Determine the [X, Y] coordinate at the center of the cell enclosing the given text.  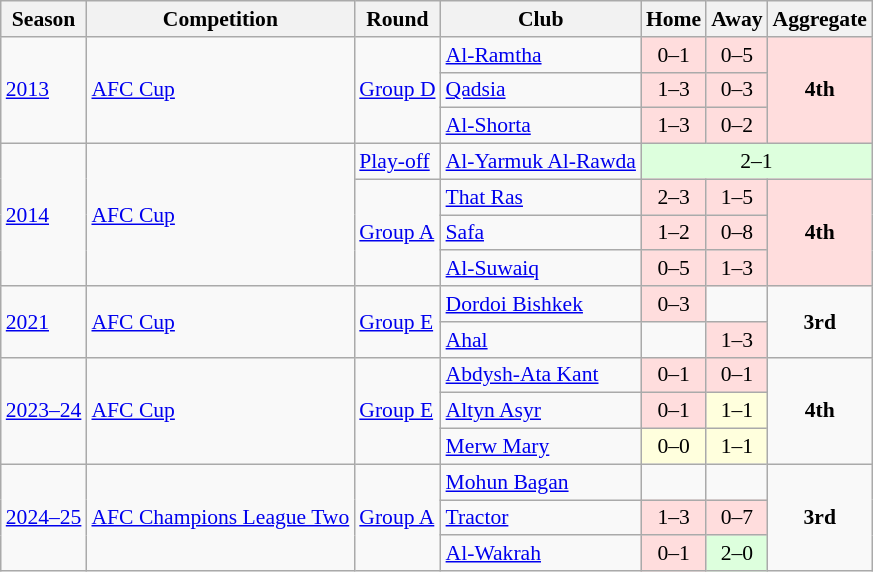
2014 [44, 215]
2013 [44, 90]
Al-Ramtha [541, 55]
That Ras [541, 197]
2–0 [736, 554]
Al-Suwaiq [541, 269]
Competition [220, 19]
2024–25 [44, 518]
Qadsia [541, 90]
Ahal [541, 340]
Club [541, 19]
AFC Champions League Two [220, 518]
Al-Yarmuk Al-Rawda [541, 162]
0–7 [736, 518]
0–8 [736, 233]
Dordoi Bishkek [541, 304]
2–3 [674, 197]
Aggregate [820, 19]
2023–24 [44, 410]
Altyn Asyr [541, 411]
Tractor [541, 518]
Mohun Bagan [541, 482]
Play-off [397, 162]
1–5 [736, 197]
Merw Mary [541, 447]
2–1 [756, 162]
Al-Wakrah [541, 554]
Home [674, 19]
Season [44, 19]
Al-Shorta [541, 126]
Round [397, 19]
0–2 [736, 126]
2021 [44, 322]
Abdysh-Ata Kant [541, 375]
Safa [541, 233]
0–0 [674, 447]
Away [736, 19]
Group D [397, 90]
1–2 [674, 233]
